Output the [X, Y] coordinate of the center of the cell containing the given text.  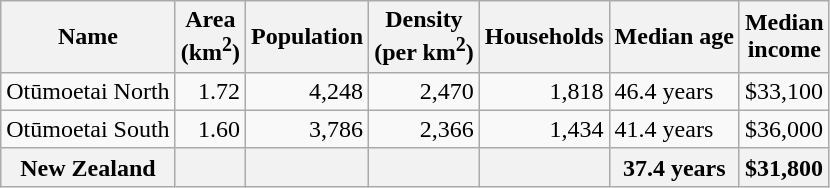
2,366 [424, 129]
Median age [674, 37]
Medianincome [784, 37]
1.72 [210, 91]
1,818 [544, 91]
Households [544, 37]
Population [308, 37]
2,470 [424, 91]
46.4 years [674, 91]
$36,000 [784, 129]
New Zealand [88, 167]
$31,800 [784, 167]
4,248 [308, 91]
37.4 years [674, 167]
3,786 [308, 129]
$33,100 [784, 91]
41.4 years [674, 129]
1.60 [210, 129]
Area(km2) [210, 37]
1,434 [544, 129]
Otūmoetai North [88, 91]
Density(per km2) [424, 37]
Name [88, 37]
Otūmoetai South [88, 129]
